Capture the cell that displays the provided text and extract its [x, y] central coordinate. 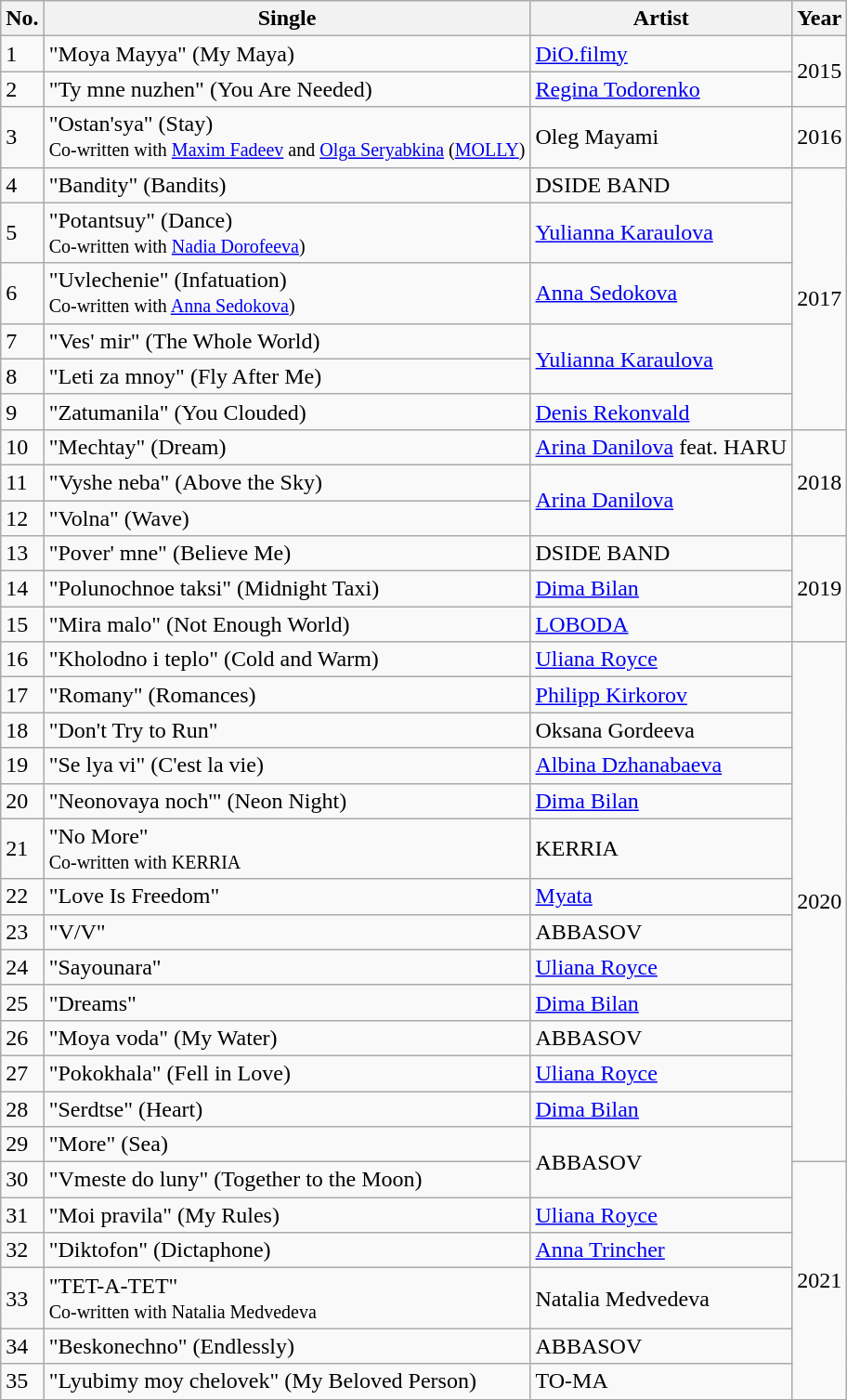
2021 [819, 1280]
8 [22, 376]
"TET-A-TET" Co-written with Natalia Medvedeva [287, 1299]
10 [22, 447]
TO-MA [661, 1381]
"Romany" (Romances) [287, 695]
"Vyshe neba" (Above the Sky) [287, 482]
"Moi pravila" (My Rules) [287, 1215]
"Zatumanila" (You Clouded) [287, 412]
"Bandity" (Bandits) [287, 185]
16 [22, 660]
2017 [819, 298]
18 [22, 730]
Anna Trincher [661, 1250]
Myata [661, 896]
9 [22, 412]
14 [22, 589]
"Diktofon" (Dictaphone) [287, 1250]
No. [22, 19]
26 [22, 1038]
"No More" Co-written with KERRIA [287, 849]
31 [22, 1215]
22 [22, 896]
4 [22, 185]
2018 [819, 482]
Oleg Mayami [661, 137]
"Ty mne nuzhen" (You Are Needed) [287, 89]
2 [22, 89]
23 [22, 932]
25 [22, 1002]
33 [22, 1299]
Anna Sedokova [661, 294]
7 [22, 341]
11 [22, 482]
12 [22, 517]
Oksana Gordeeva [661, 730]
"Mira malo" (Not Enough World) [287, 624]
"Sayounara" [287, 967]
24 [22, 967]
17 [22, 695]
Denis Rekonvald [661, 412]
Albina Dzhanabaeva [661, 765]
"Don't Try to Run" [287, 730]
30 [22, 1180]
2015 [819, 72]
21 [22, 849]
35 [22, 1381]
2019 [819, 589]
Single [287, 19]
"Ves' mir" (The Whole World) [287, 341]
"Vmeste do luny" (Together to the Moon) [287, 1180]
"Pover' mne" (Believe Me) [287, 554]
20 [22, 801]
Year [819, 19]
"Beskonechno" (Endlessly) [287, 1346]
"Serdtse" (Heart) [287, 1108]
Regina Todorenko [661, 89]
"Leti za mnoy" (Fly After Me) [287, 376]
28 [22, 1108]
13 [22, 554]
"Uvlechenie" (Infatuation) Co-written with Anna Sedokova) [287, 294]
Natalia Medvedeva [661, 1299]
LOBODA [661, 624]
"Pokokhala" (Fell in Love) [287, 1073]
6 [22, 294]
29 [22, 1145]
27 [22, 1073]
DiO.filmy [661, 54]
2016 [819, 137]
"Polunochnoe taksi" (Midnight Taxi) [287, 589]
"Volna" (Wave) [287, 517]
"Mechtay" (Dream) [287, 447]
15 [22, 624]
32 [22, 1250]
"V/V" [287, 932]
"Neonovaya noch'" (Neon Night) [287, 801]
"Love Is Freedom" [287, 896]
Arina Danilova [661, 500]
Philipp Kirkorov [661, 695]
19 [22, 765]
"More" (Sea) [287, 1145]
5 [22, 232]
Artist [661, 19]
"Dreams" [287, 1002]
"Lyubimy moy chelovek" (My Beloved Person) [287, 1381]
3 [22, 137]
1 [22, 54]
"Moya Mayya" (My Maya) [287, 54]
"Moya voda" (My Water) [287, 1038]
KERRIA [661, 849]
"Potantsuy" (Dance) Co-written with Nadia Dorofeeva) [287, 232]
Arina Danilova feat. HARU [661, 447]
"Se lya vi" (C'est la vie) [287, 765]
34 [22, 1346]
2020 [819, 902]
"Ostan'sya" (Stay) Co-written with Maxim Fadeev and Olga Seryabkina (MOLLY) [287, 137]
"Kholodno i teplo" (Cold and Warm) [287, 660]
